Output the (X, Y) coordinate of the center of the cell containing the given text.  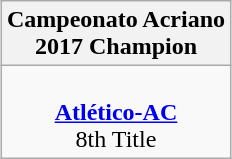
Atlético-AC8th Title (116, 112)
Campeonato Acriano2017 Champion (116, 34)
